From the cell containing the given text, extract its center point as [X, Y] coordinate. 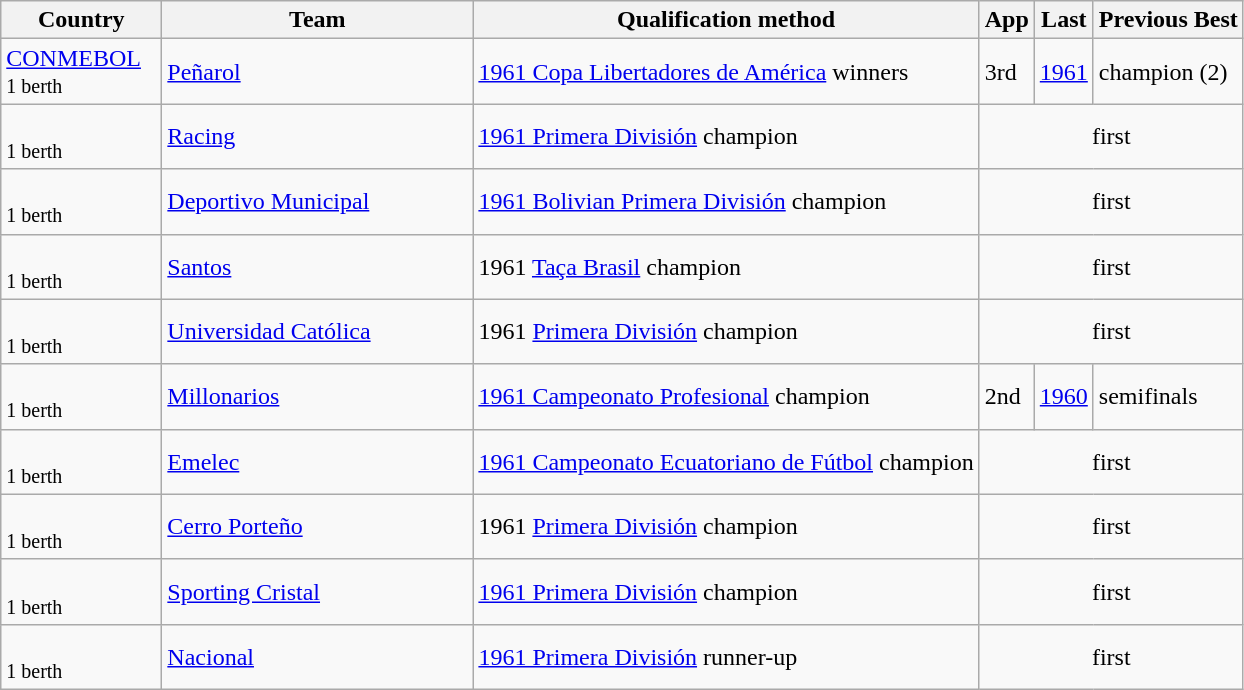
1961 Taça Brasil champion [726, 266]
semifinals [1168, 396]
1961 Campeonato Ecuatoriano de Fútbol champion [726, 462]
1961 Campeonato Profesional champion [726, 396]
1961 Copa Libertadores de América winners [726, 72]
CONMEBOL1 berth [82, 72]
Racing [318, 136]
champion (2) [1168, 72]
Deportivo Municipal [318, 202]
2nd [1006, 396]
Emelec [318, 462]
Country [82, 20]
Cerro Porteño [318, 526]
App [1006, 20]
1961 Bolivian Primera División champion [726, 202]
1960 [1064, 396]
Previous Best [1168, 20]
Team [318, 20]
Universidad Católica [318, 332]
Last [1064, 20]
1961 Primera División runner-up [726, 656]
1961 [1064, 72]
3rd [1006, 72]
Sporting Cristal [318, 592]
Millonarios [318, 396]
Peñarol [318, 72]
Santos [318, 266]
Qualification method [726, 20]
Nacional [318, 656]
